For the text-containing cell, return its midpoint in [X, Y] coordinate format. 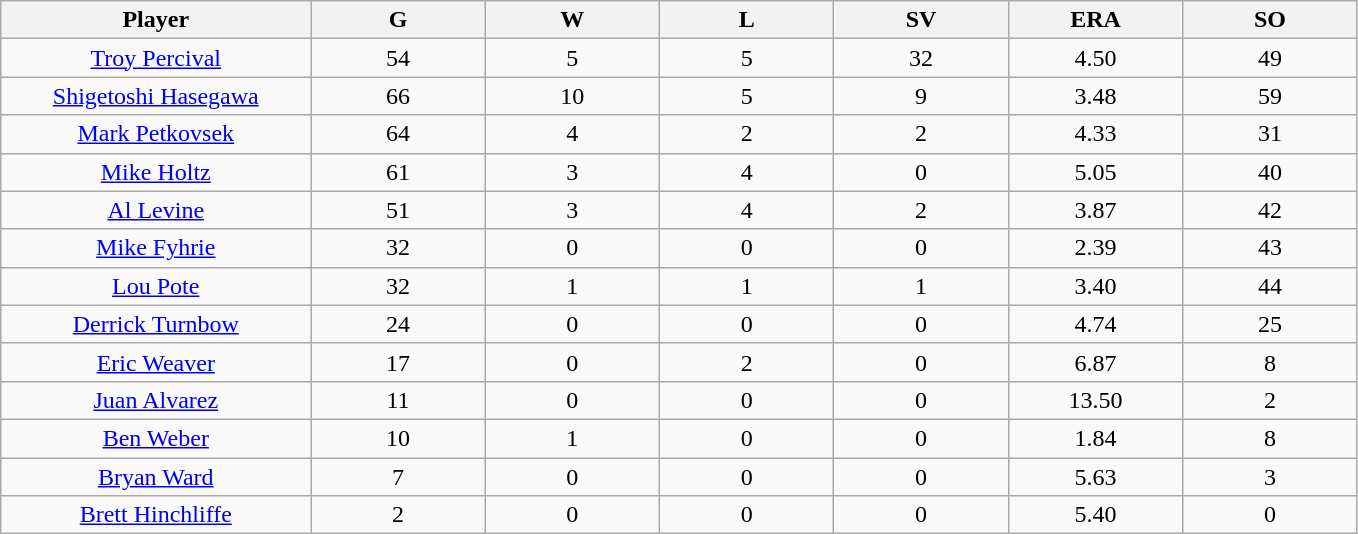
W [572, 20]
54 [398, 58]
ERA [1095, 20]
17 [398, 362]
4.33 [1095, 134]
3.48 [1095, 96]
Ben Weber [156, 438]
Mark Petkovsek [156, 134]
Eric Weaver [156, 362]
1.84 [1095, 438]
Mike Holtz [156, 172]
13.50 [1095, 400]
Derrick Turnbow [156, 324]
2.39 [1095, 248]
Juan Alvarez [156, 400]
L [747, 20]
43 [1270, 248]
6.87 [1095, 362]
4.50 [1095, 58]
SO [1270, 20]
42 [1270, 210]
3.40 [1095, 286]
24 [398, 324]
Bryan Ward [156, 477]
5.40 [1095, 515]
11 [398, 400]
Brett Hinchliffe [156, 515]
3.87 [1095, 210]
9 [921, 96]
49 [1270, 58]
66 [398, 96]
Al Levine [156, 210]
G [398, 20]
59 [1270, 96]
Troy Percival [156, 58]
Shigetoshi Hasegawa [156, 96]
4.74 [1095, 324]
5.63 [1095, 477]
51 [398, 210]
Mike Fyhrie [156, 248]
5.05 [1095, 172]
25 [1270, 324]
7 [398, 477]
SV [921, 20]
Lou Pote [156, 286]
44 [1270, 286]
31 [1270, 134]
40 [1270, 172]
64 [398, 134]
Player [156, 20]
61 [398, 172]
